Pinpoint the cell where the given text exists, returning its (x, y) midpoint coordinate. 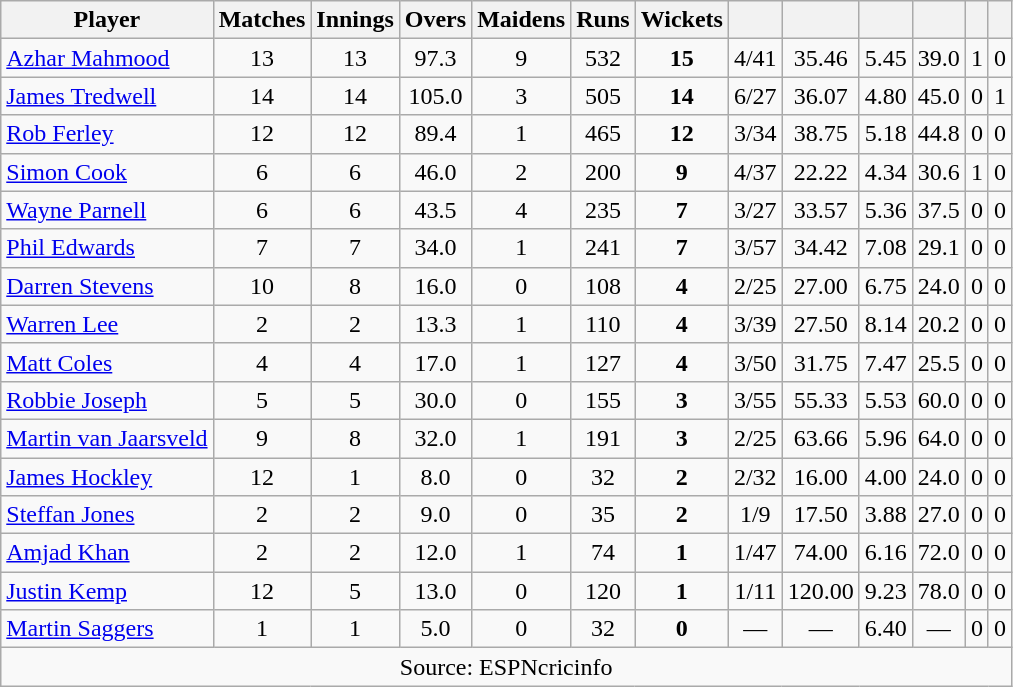
16.00 (820, 477)
46.0 (435, 172)
36.07 (820, 96)
108 (603, 286)
27.0 (938, 515)
465 (603, 134)
4/37 (755, 172)
235 (603, 210)
10 (262, 286)
James Hockley (107, 477)
3/27 (755, 210)
6/27 (755, 96)
Source: ESPNcricinfo (506, 667)
110 (603, 324)
Wickets (682, 20)
15 (682, 58)
Wayne Parnell (107, 210)
5.36 (886, 210)
Rob Ferley (107, 134)
7.08 (886, 248)
12.0 (435, 553)
5.45 (886, 58)
105.0 (435, 96)
31.75 (820, 362)
155 (603, 400)
9.0 (435, 515)
17.0 (435, 362)
33.57 (820, 210)
Amjad Khan (107, 553)
6.16 (886, 553)
241 (603, 248)
25.5 (938, 362)
89.4 (435, 134)
1/47 (755, 553)
4/41 (755, 58)
Innings (355, 20)
78.0 (938, 591)
Martin van Jaarsveld (107, 438)
1/9 (755, 515)
3/50 (755, 362)
Matches (262, 20)
22.22 (820, 172)
5.0 (435, 629)
34.0 (435, 248)
532 (603, 58)
120 (603, 591)
Runs (603, 20)
Martin Saggers (107, 629)
38.75 (820, 134)
64.0 (938, 438)
3/57 (755, 248)
30.6 (938, 172)
16.0 (435, 286)
35 (603, 515)
1/11 (755, 591)
2/32 (755, 477)
60.0 (938, 400)
Matt Coles (107, 362)
Steffan Jones (107, 515)
3/34 (755, 134)
74 (603, 553)
505 (603, 96)
3/39 (755, 324)
Robbie Joseph (107, 400)
9.23 (886, 591)
5.53 (886, 400)
20.2 (938, 324)
191 (603, 438)
Player (107, 20)
5.18 (886, 134)
Warren Lee (107, 324)
13.0 (435, 591)
James Tredwell (107, 96)
44.8 (938, 134)
8.0 (435, 477)
45.0 (938, 96)
Darren Stevens (107, 286)
3/55 (755, 400)
39.0 (938, 58)
72.0 (938, 553)
200 (603, 172)
8.14 (886, 324)
Overs (435, 20)
13.3 (435, 324)
Azhar Mahmood (107, 58)
5.96 (886, 438)
4.00 (886, 477)
17.50 (820, 515)
Simon Cook (107, 172)
27.50 (820, 324)
63.66 (820, 438)
34.42 (820, 248)
55.33 (820, 400)
7.47 (886, 362)
97.3 (435, 58)
120.00 (820, 591)
6.40 (886, 629)
27.00 (820, 286)
74.00 (820, 553)
6.75 (886, 286)
43.5 (435, 210)
3.88 (886, 515)
Justin Kemp (107, 591)
37.5 (938, 210)
35.46 (820, 58)
30.0 (435, 400)
Maidens (522, 20)
29.1 (938, 248)
Phil Edwards (107, 248)
32.0 (435, 438)
127 (603, 362)
4.80 (886, 96)
4.34 (886, 172)
